Identify which cell holds the provided text, then report its [X, Y] central coordinate. 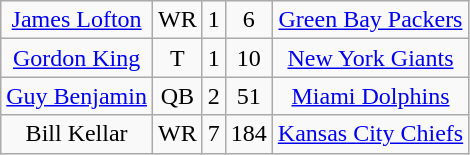
Kansas City Chiefs [370, 134]
Miami Dolphins [370, 96]
New York Giants [370, 58]
QB [177, 96]
James Lofton [77, 20]
51 [248, 96]
T [177, 58]
Gordon King [77, 58]
2 [214, 96]
Bill Kellar [77, 134]
10 [248, 58]
Guy Benjamin [77, 96]
Green Bay Packers [370, 20]
7 [214, 134]
184 [248, 134]
6 [248, 20]
